Return the [x, y] coordinate for the center point of the cell that contains the specified text.  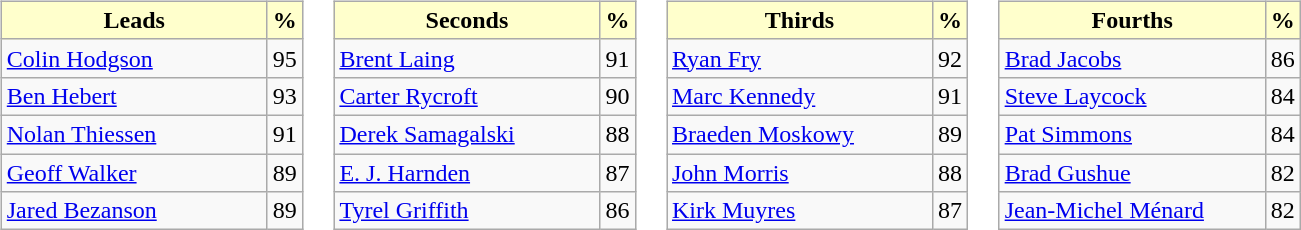
Brad Gushue [1132, 173]
Brad Jacobs [1132, 58]
Kirk Muyres [799, 211]
93 [284, 96]
Steve Laycock [1132, 96]
Nolan Thiessen [134, 134]
Colin Hodgson [134, 58]
Derek Samagalski [467, 134]
Jean-Michel Ménard [1132, 211]
Ben Hebert [134, 96]
90 [618, 96]
Thirds [799, 20]
Tyrel Griffith [467, 211]
95 [284, 58]
Ryan Fry [799, 58]
92 [950, 58]
Fourths [1132, 20]
Carter Rycroft [467, 96]
Seconds [467, 20]
Leads [134, 20]
Braeden Moskowy [799, 134]
E. J. Harnden [467, 173]
Geoff Walker [134, 173]
Jared Bezanson [134, 211]
John Morris [799, 173]
Pat Simmons [1132, 134]
Brent Laing [467, 58]
Marc Kennedy [799, 96]
